Identify which cell holds the provided text, then report its [x, y] central coordinate. 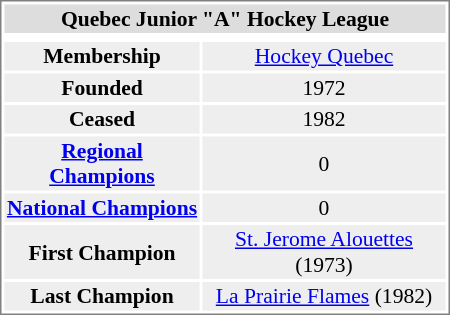
1982 [324, 119]
Quebec Junior "A" Hockey League [224, 18]
La Prairie Flames (1982) [324, 296]
Regional Champions [102, 163]
Founded [102, 88]
First Champion [102, 252]
St. Jerome Alouettes (1973) [324, 252]
Last Champion [102, 296]
Ceased [102, 119]
1972 [324, 88]
National Champions [102, 208]
Hockey Quebec [324, 56]
Membership [102, 56]
